Output the (X, Y) coordinate of the center of the cell containing the given text.  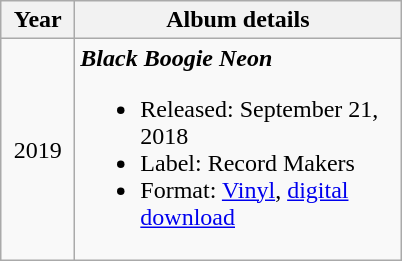
Black Boogie NeonReleased: September 21, 2018Label: Record MakersFormat: Vinyl, digital download (238, 150)
Album details (238, 20)
2019 (38, 150)
Year (38, 20)
